Extract the [X, Y] coordinate from the center of the cell holding the provided text.  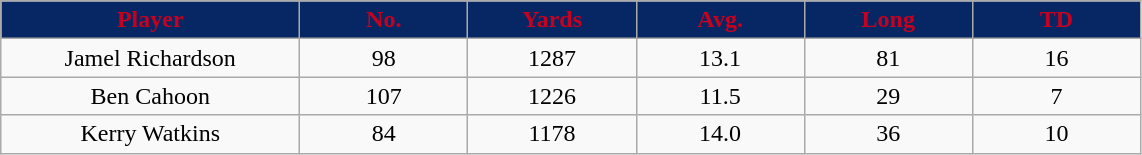
Ben Cahoon [150, 96]
16 [1056, 58]
98 [384, 58]
Yards [552, 20]
107 [384, 96]
13.1 [720, 58]
Jamel Richardson [150, 58]
7 [1056, 96]
1287 [552, 58]
10 [1056, 134]
29 [888, 96]
11.5 [720, 96]
81 [888, 58]
Avg. [720, 20]
36 [888, 134]
1226 [552, 96]
84 [384, 134]
TD [1056, 20]
No. [384, 20]
14.0 [720, 134]
Player [150, 20]
Long [888, 20]
Kerry Watkins [150, 134]
1178 [552, 134]
